Pinpoint the cell where the given text exists, returning its [X, Y] midpoint coordinate. 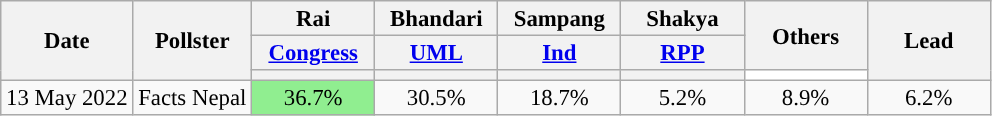
Lead [928, 41]
13 May 2022 [67, 98]
Date [67, 41]
30.5% [436, 98]
8.9% [806, 98]
Shakya [682, 18]
Others [806, 36]
Sampang [560, 18]
Pollster [192, 41]
RPP [682, 54]
Bhandari [436, 18]
6.2% [928, 98]
36.7% [314, 98]
UML [436, 54]
Congress [314, 54]
5.2% [682, 98]
Ind [560, 54]
18.7% [560, 98]
Rai [314, 18]
Facts Nepal [192, 98]
